Scan for the cell matching the given text and deliver its (x, y) coordinate at center. 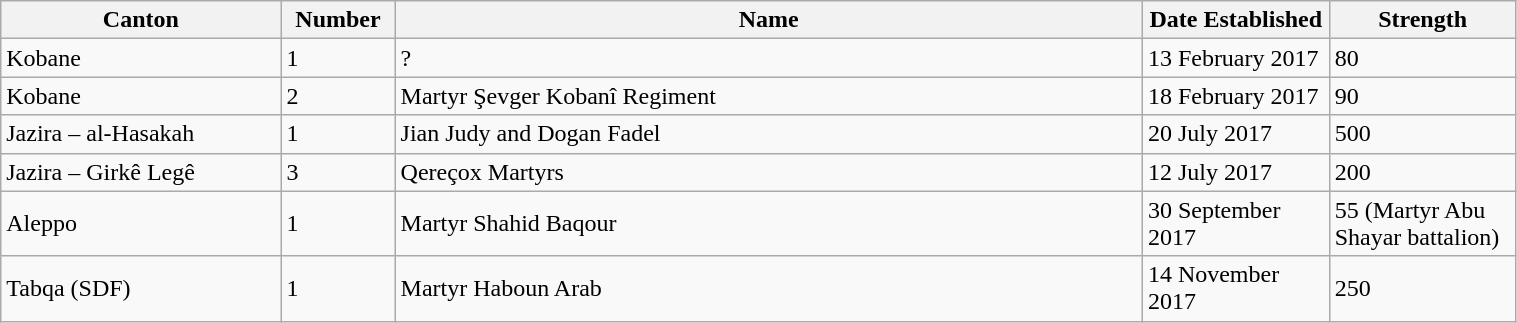
55 (Martyr Abu Shayar battalion) (1422, 224)
Jazira – al-Hasakah (141, 134)
13 February 2017 (1236, 58)
Martyr Shahid Baqour (768, 224)
Qereçox Martyrs (768, 172)
Name (768, 20)
90 (1422, 96)
14 November 2017 (1236, 288)
Tabqa (SDF) (141, 288)
250 (1422, 288)
30 September 2017 (1236, 224)
20 July 2017 (1236, 134)
18 February 2017 (1236, 96)
12 July 2017 (1236, 172)
Martyr Şevger Kobanî Regiment (768, 96)
80 (1422, 58)
Martyr Haboun Arab (768, 288)
Date Established (1236, 20)
2 (338, 96)
3 (338, 172)
Jian Judy and Dogan Fadel (768, 134)
Aleppo (141, 224)
200 (1422, 172)
Strength (1422, 20)
Number (338, 20)
Canton (141, 20)
Jazira – Girkê Legê (141, 172)
500 (1422, 134)
? (768, 58)
